Return [x, y] of the center of cell containing provided text 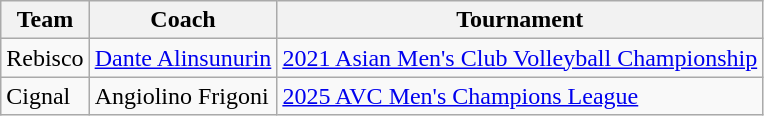
Angiolino Frigoni [183, 96]
Dante Alinsunurin [183, 58]
Cignal [45, 96]
2025 AVC Men's Champions League [520, 96]
Team [45, 20]
Rebisco [45, 58]
Coach [183, 20]
Tournament [520, 20]
2021 Asian Men's Club Volleyball Championship [520, 58]
